Identify which cell holds the provided text, then report its (X, Y) central coordinate. 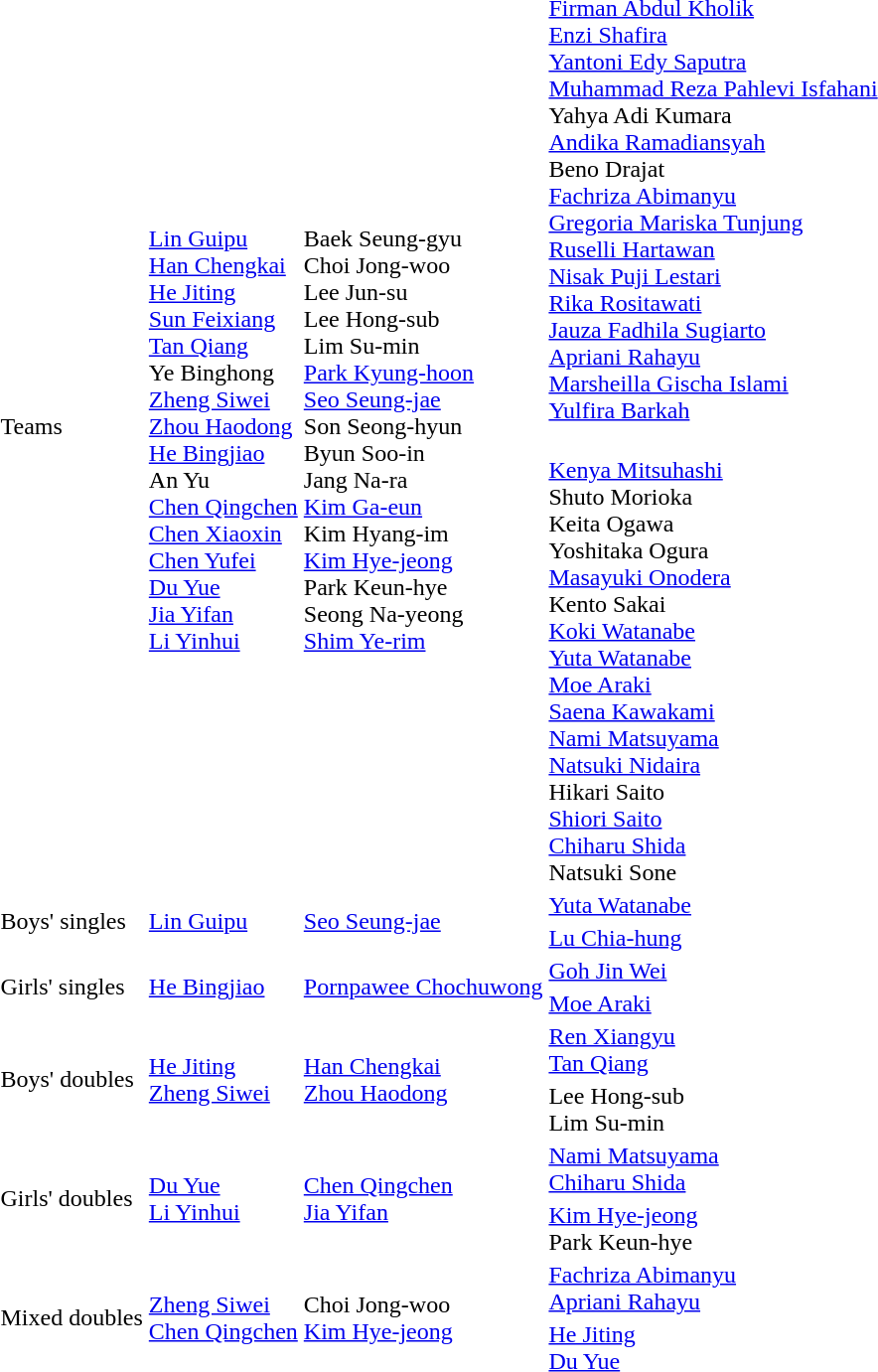
He Jiting Zheng Siwei (222, 1079)
Chen Qingchen Jia Yifan (423, 1198)
Du Yue Li Yinhui (222, 1198)
Pornpawee Chochuwong (423, 988)
Lin Guipu (222, 922)
He Bingjiao (222, 988)
Seo Seung-jae (423, 922)
Han Chengkai Zhou Haodong (423, 1079)
